Locate the cell with the specified text and output its [X, Y] center coordinate. 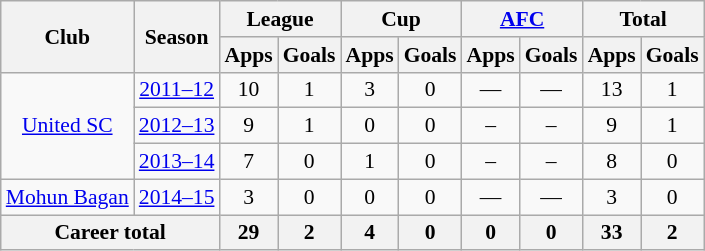
8 [612, 162]
10 [248, 90]
2013–14 [177, 162]
2014–15 [177, 197]
29 [248, 233]
Total [644, 19]
13 [612, 90]
United SC [68, 126]
33 [612, 233]
7 [248, 162]
Career total [110, 233]
2011–12 [177, 90]
AFC [522, 19]
2012–13 [177, 126]
Mohun Bagan [68, 197]
Club [68, 36]
League [280, 19]
Cup [402, 19]
Season [177, 36]
4 [370, 233]
